Find where the given text appears and provide that cell's center as [x, y] coordinate. 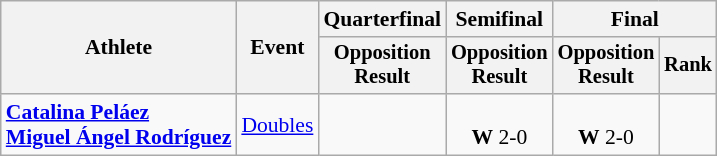
Rank [688, 66]
Semifinal [500, 19]
Event [277, 48]
Quarterfinal [382, 19]
Final [635, 19]
Catalina PeláezMiguel Ángel Rodríguez [119, 124]
Athlete [119, 48]
Doubles [277, 124]
